From the cell containing the given text, extract its center point as [X, Y] coordinate. 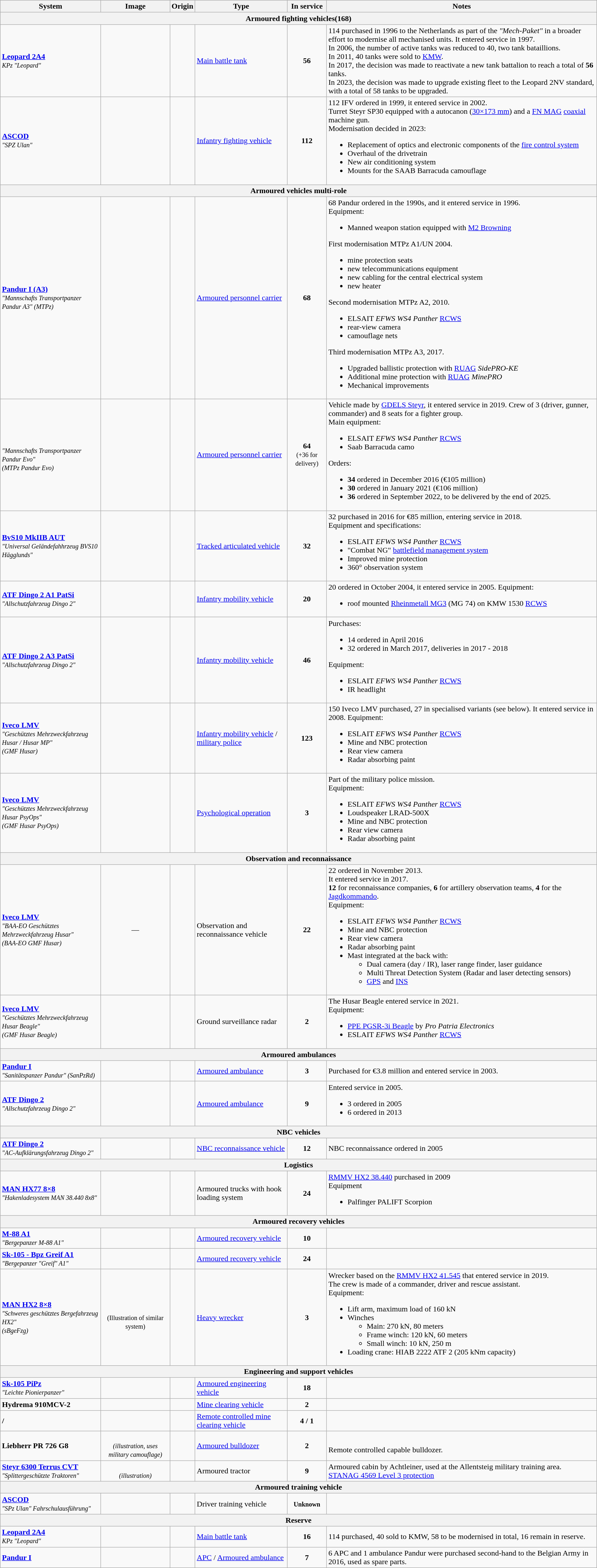
ATF Dingo 2"Allschutzfahrzeug Dingo 2" [50, 1104]
— [135, 930]
64(+36 for delivery) [307, 455]
114 purchased, 40 sold to KMW, 58 to be modernised in total, 16 remain in reserve. [462, 1537]
Reserve [298, 1520]
BvS10 MkIIB AUT"Universal Geländefahhrzeug BVS10 Hägglunds" [50, 546]
Pandur I [50, 1557]
123 [307, 738]
Pandur I (A3)"Mannschafts Transportpanzer Pandur A3" (MTPz) [50, 298]
Psychological operation [241, 813]
22 [307, 930]
Type [241, 6]
"Mannschafts Transportpanzer Pandur Evo"(MTPz Pandur Evo) [50, 455]
Observation and reconnaissance [298, 858]
Tracked articulated vehicle [241, 546]
32 [307, 546]
ATF Dingo 2 A1 PatSi"Allschutzfahrzeug Dingo 2" [50, 599]
(Illustration of similar system) [135, 1317]
Engineering and support vehicles [298, 1371]
Steyr 6300 Terrus CVT"Splittergeschützte Traktoren" [50, 1471]
/ [50, 1421]
Infantry fighting vehicle [241, 141]
Armoured bulldozer [241, 1446]
46 [307, 660]
Sk-105 PiPz"Leichte Pionierpanzer" [50, 1388]
Sk-105 - Bpz Greif A1"Bergepanzer "Greif" A1" [50, 1259]
APC / Armoured ambulance [241, 1557]
Purchased for €3.8 million and entered service in 2003. [462, 1071]
Observation and reconnaissance vehicle [241, 930]
6 APC and 1 ambulance Pandur were purchased second-hand to the Belgian Army in 2016, used as spare parts. [462, 1557]
Armoured ambulances [298, 1055]
Iveco LMV"Geschütztes Mehrzweckfahrzeug Husar / Husar MP"(GMF Husar) [50, 738]
ATF Dingo 2 A3 PatSi"Allschutzfahrzeug Dingo 2" [50, 660]
Remote controlled capable bulldozer. [462, 1446]
4 / 1 [307, 1421]
Armoured cabin by Achtleiner, used at the Allentsteig military training area.STANAG 4569 Level 3 protection [462, 1471]
MAN HX2 8×8"Schweres geschütztes Bergefahrzeug HX2"(sBgeFzg) [50, 1317]
Origin [182, 6]
RMMV HX2 38.440 purchased in 2009EquipmentPalfinger PALIFT Scorpion [462, 1193]
Unknown [307, 1504]
ASCOD"SPZ Ulan" [50, 141]
Infantry mobility vehicle /military police [241, 738]
M-88 A1"Bergepanzer M-88 A1" [50, 1238]
Mine clearing vehicle [241, 1405]
7 [307, 1557]
ASCOD"SPz Ulan" Fahrschulausführung" [50, 1504]
Purchases:14 ordered in April 201632 ordered in March 2017, deliveries in 2017 - 2018Equipment:ESLAIT EFWS WS4 Panther RCWSIR headlight [462, 660]
Logistics [298, 1165]
The Husar Beagle entered service in 2021.Equipment:PPE PGSR-3i Beagle by Pro Patria ElectronicsESLAIT EFWS WS4 Panther RCWS [462, 1022]
Armoured recovery vehicles [298, 1222]
NBC vehicles [298, 1132]
ATF Dingo 2"AC-Aufklärungsfahrzeug Dingo 2" [50, 1149]
Armoured training vehicle [298, 1487]
112 [307, 141]
System [50, 6]
Entered service in 2005.3 ordered in 20056 ordered in 2013 [462, 1104]
MAN HX77 8×8"Hakenladesystem MAN 38.440 8x8" [50, 1193]
Image [135, 6]
Armoured engineering vehicle [241, 1388]
NBC reconnaissance ordered in 2005 [462, 1149]
12 [307, 1149]
Armoured trucks with hook loading system [241, 1193]
Driver training vehicle [241, 1504]
Liebherr PR 726 G8 [50, 1446]
56 [307, 61]
20 [307, 599]
16 [307, 1537]
NBC reconnaissance vehicle [241, 1149]
Armoured tractor [241, 1471]
In service [307, 6]
Notes [462, 6]
Iveco LMV"Geschütztes Mehrzweckfahrzeug Husar Beagle"(GMF Husar Beagle) [50, 1022]
Hydrema 910MCV-2 [50, 1405]
Remote controlled mine clearing vehicle [241, 1421]
Iveco LMV"BAA-EO Geschütztes Mehrzweckfahrzeug Husar"(BAA-EO GMF Husar) [50, 930]
10 [307, 1238]
Iveco LMV"Geschütztes Mehrzweckfahrzeug Husar PsyOps"(GMF Husar PsyOps) [50, 813]
Armoured fighting vehicles(168) [298, 18]
Ground surveillance radar [241, 1022]
(illustration, uses military camouflage) [135, 1446]
Heavy wrecker [241, 1317]
20 ordered in October 2004, it entered service in 2005. Equipment:roof mounted Rheinmetall MG3 (MG 74) on KMW 1530 RCWS [462, 599]
18 [307, 1388]
(illustration) [135, 1471]
Pandur I"Sanitätspanzer Pandur" (SanPzRd) [50, 1071]
Armoured vehicles multi-role [298, 191]
68 [307, 298]
